Return the [X, Y] coordinate for the center point of the cell that contains the specified text.  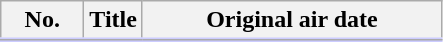
Original air date [292, 21]
Title [114, 21]
No. [42, 21]
